For the text-containing cell, return its midpoint in (X, Y) coordinate format. 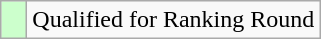
Qualified for Ranking Round (174, 20)
